Scan for the cell matching the given text and deliver its [x, y] coordinate at center. 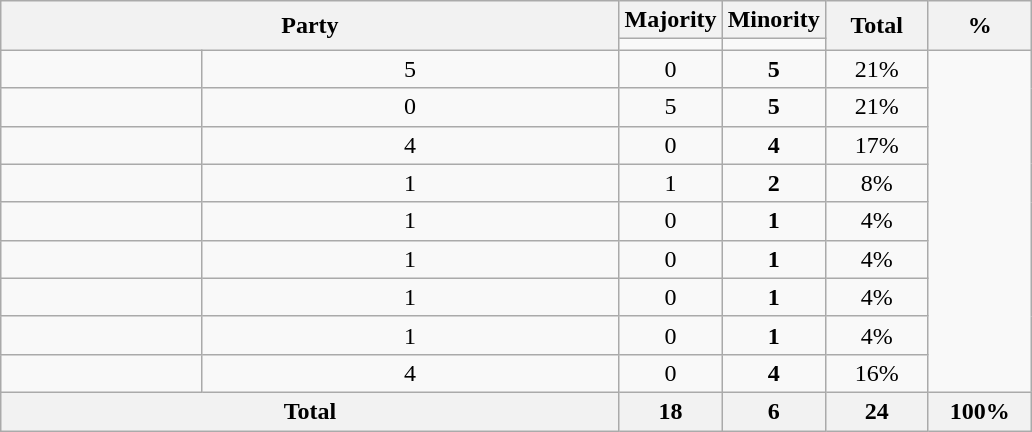
Minority [774, 20]
18 [670, 411]
100% [980, 411]
24 [876, 411]
6 [774, 411]
16% [876, 373]
8% [876, 183]
Majority [670, 20]
Party [310, 26]
17% [876, 145]
% [980, 26]
2 [774, 183]
